Identify which cell holds the provided text, then report its [X, Y] central coordinate. 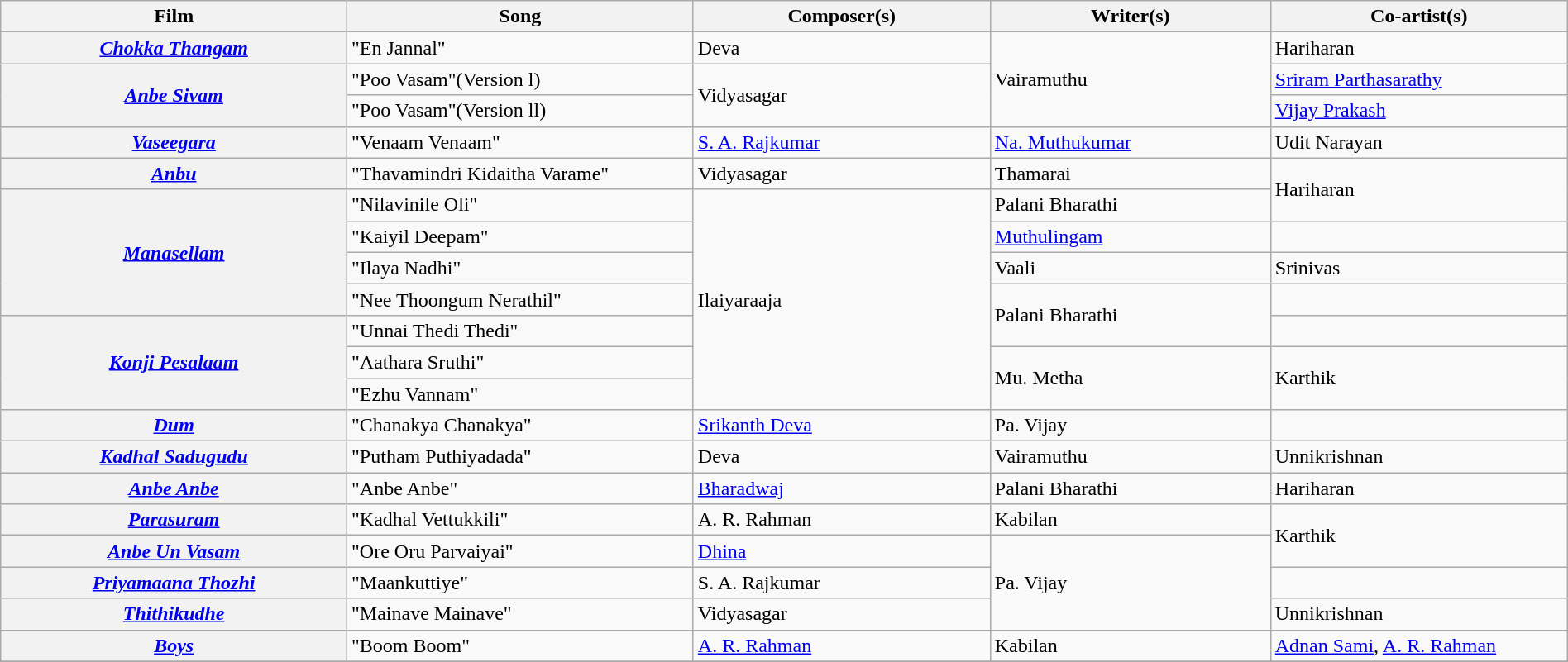
Mu. Metha [1130, 378]
Writer(s) [1130, 17]
"Ilaya Nadhi" [521, 268]
Srinivas [1419, 268]
Anbe Anbe [174, 488]
Song [521, 17]
Dum [174, 426]
"Kaiyil Deepam" [521, 236]
"Unnai Thedi Thedi" [521, 331]
Priyamaana Thozhi [174, 583]
Boys [174, 645]
Composer(s) [842, 17]
Parasuram [174, 520]
Sriram Parthasarathy [1419, 79]
Anbu [174, 174]
"Mainave Mainave" [521, 614]
"Boom Boom" [521, 645]
"Poo Vasam"(Version ll) [521, 111]
Co-artist(s) [1419, 17]
Bharadwaj [842, 488]
Muthulingam [1130, 236]
Udit Narayan [1419, 142]
Kadhal Sadugudu [174, 457]
"En Jannal" [521, 48]
Ilaiyaraaja [842, 299]
"Chanakya Chanakya" [521, 426]
"Venaam Venaam" [521, 142]
Dhina [842, 551]
Chokka Thangam [174, 48]
"Kadhal Vettukkili" [521, 520]
Anbe Sivam [174, 95]
Adnan Sami, A. R. Rahman [1419, 645]
Vaali [1130, 268]
Na. Muthukumar [1130, 142]
"Maankuttiye" [521, 583]
Vaseegara [174, 142]
Thithikudhe [174, 614]
Vijay Prakash [1419, 111]
Anbe Un Vasam [174, 551]
"Anbe Anbe" [521, 488]
Konji Pesalaam [174, 362]
"Thavamindri Kidaitha Varame" [521, 174]
"Poo Vasam"(Version l) [521, 79]
Thamarai [1130, 174]
Manasellam [174, 252]
"Nee Thoongum Nerathil" [521, 299]
"Putham Puthiyadada" [521, 457]
"Ore Oru Parvaiyai" [521, 551]
"Nilavinile Oli" [521, 205]
Srikanth Deva [842, 426]
"Ezhu Vannam" [521, 394]
Film [174, 17]
"Aathara Sruthi" [521, 362]
